For the text-containing cell, return its midpoint in [X, Y] coordinate format. 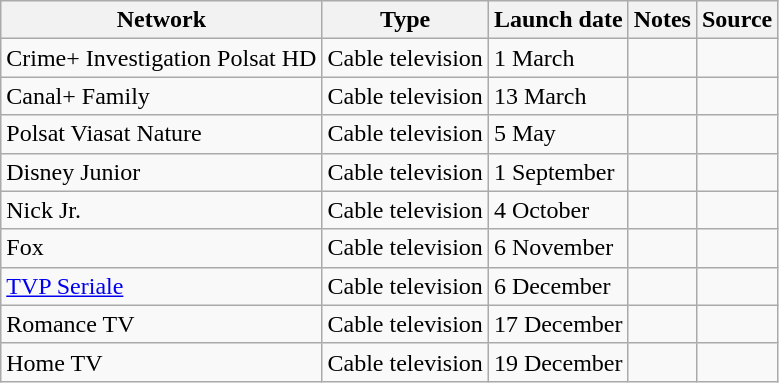
Disney Junior [162, 172]
Network [162, 20]
TVP Seriale [162, 286]
6 November [558, 248]
Canal+ Family [162, 96]
1 March [558, 58]
19 December [558, 362]
Crime+ Investigation Polsat HD [162, 58]
4 October [558, 210]
Nick Jr. [162, 210]
1 September [558, 172]
5 May [558, 134]
17 December [558, 324]
Type [405, 20]
Romance TV [162, 324]
Fox [162, 248]
13 March [558, 96]
Polsat Viasat Nature [162, 134]
Notes [662, 20]
Launch date [558, 20]
6 December [558, 286]
Home TV [162, 362]
Source [736, 20]
